Provide the (x, y) coordinate of the cell's center where the given text is located.  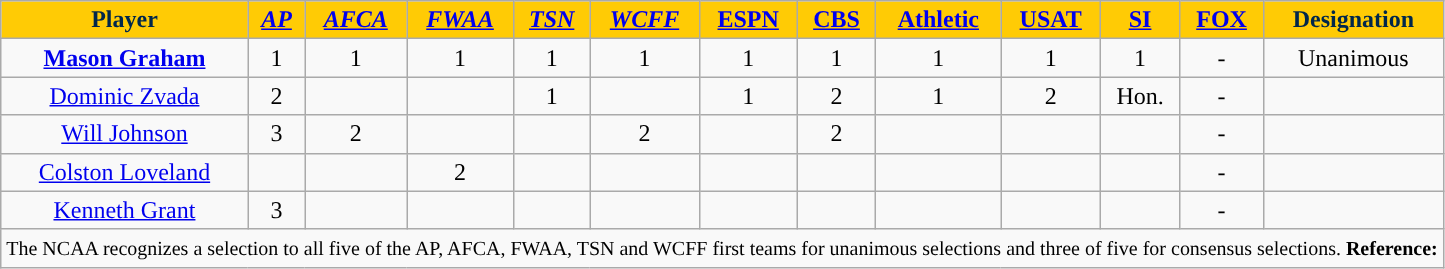
TSN (552, 20)
Athletic (938, 20)
Player (124, 20)
ESPN (748, 20)
Mason Graham (124, 58)
Dominic Zvada (124, 96)
USAT (1050, 20)
WCFF (644, 20)
AP (276, 20)
Unanimous (1353, 58)
Colston Loveland (124, 172)
FWAA (460, 20)
CBS (836, 20)
Designation (1353, 20)
SI (1140, 20)
FOX (1222, 20)
Will Johnson (124, 134)
AFCA (356, 20)
Hon. (1140, 96)
Kenneth Grant (124, 210)
